Search for the cell housing the specified text and yield its [X, Y] center coordinate. 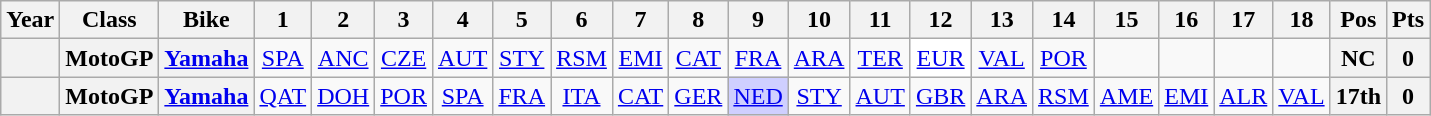
7 [640, 20]
5 [522, 20]
Pts [1408, 20]
4 [462, 20]
GER [698, 96]
6 [582, 20]
TER [880, 58]
17th [1358, 96]
8 [698, 20]
Pos [1358, 20]
QAT [283, 96]
18 [1302, 20]
Class [110, 20]
ITA [582, 96]
CZE [404, 58]
14 [1064, 20]
13 [1002, 20]
DOH [344, 96]
9 [758, 20]
Bike [206, 20]
17 [1244, 20]
NC [1358, 58]
ANC [344, 58]
ALR [1244, 96]
AME [1126, 96]
EUR [940, 58]
16 [1186, 20]
2 [344, 20]
12 [940, 20]
15 [1126, 20]
3 [404, 20]
11 [880, 20]
1 [283, 20]
NED [758, 96]
10 [819, 20]
GBR [940, 96]
Year [30, 20]
